Provide the [X, Y] coordinate of the cell's center where the given text is located.  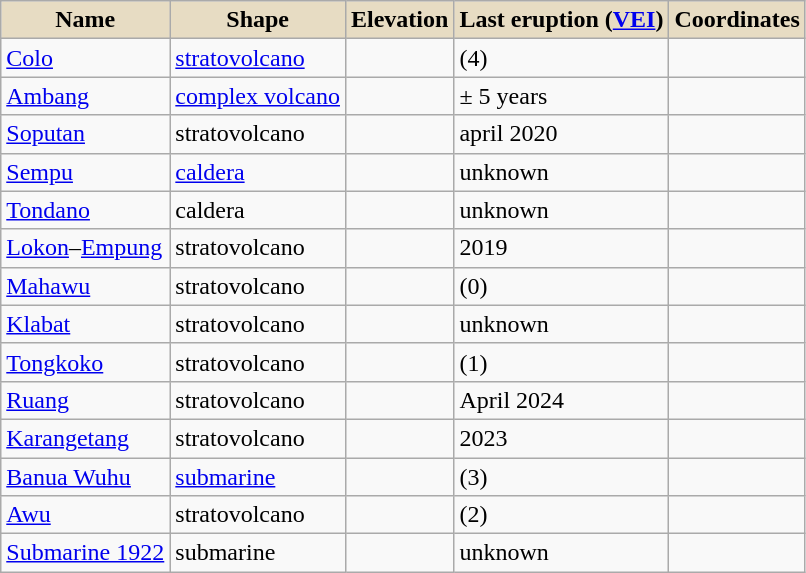
Tongkoko [86, 362]
Name [86, 20]
(2) [562, 515]
(0) [562, 286]
Banua Wuhu [86, 477]
april 2020 [562, 134]
Submarine 1922 [86, 553]
Ambang [86, 96]
Soputan [86, 134]
Shape [258, 20]
April 2024 [562, 400]
Colo [86, 58]
2019 [562, 248]
Sempu [86, 172]
Klabat [86, 324]
Ruang [86, 400]
Coordinates [737, 20]
Mahawu [86, 286]
Awu [86, 515]
Tondano [86, 210]
2023 [562, 438]
Lokon–Empung [86, 248]
± 5 years [562, 96]
Last eruption (VEI) [562, 20]
Karangetang [86, 438]
(3) [562, 477]
(4) [562, 58]
complex volcano [258, 96]
Elevation [399, 20]
(1) [562, 362]
